Detect which cell encompasses the target text, then output its [X, Y] center coordinate. 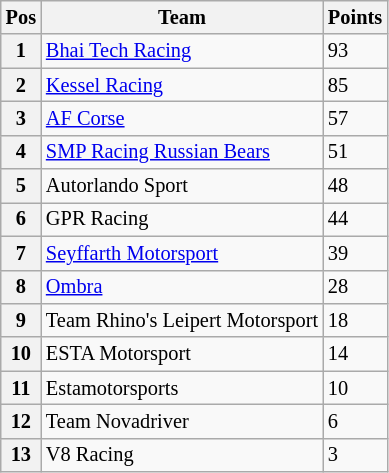
ESTA Motorsport [182, 354]
Team [182, 17]
Bhai Tech Racing [182, 51]
39 [355, 253]
48 [355, 186]
Team Novadriver [182, 421]
Kessel Racing [182, 85]
4 [21, 152]
44 [355, 219]
1 [21, 51]
51 [355, 152]
14 [355, 354]
Seyffarth Motorsport [182, 253]
5 [21, 186]
8 [21, 287]
57 [355, 118]
93 [355, 51]
Ombra [182, 287]
28 [355, 287]
Team Rhino's Leipert Motorsport [182, 320]
9 [21, 320]
Points [355, 17]
GPR Racing [182, 219]
Autorlando Sport [182, 186]
V8 Racing [182, 455]
Pos [21, 17]
12 [21, 421]
SMP Racing Russian Bears [182, 152]
85 [355, 85]
2 [21, 85]
Estamotorsports [182, 388]
18 [355, 320]
AF Corse [182, 118]
11 [21, 388]
7 [21, 253]
13 [21, 455]
